Provide the [X, Y] coordinate of the cell's center where the given text is located.  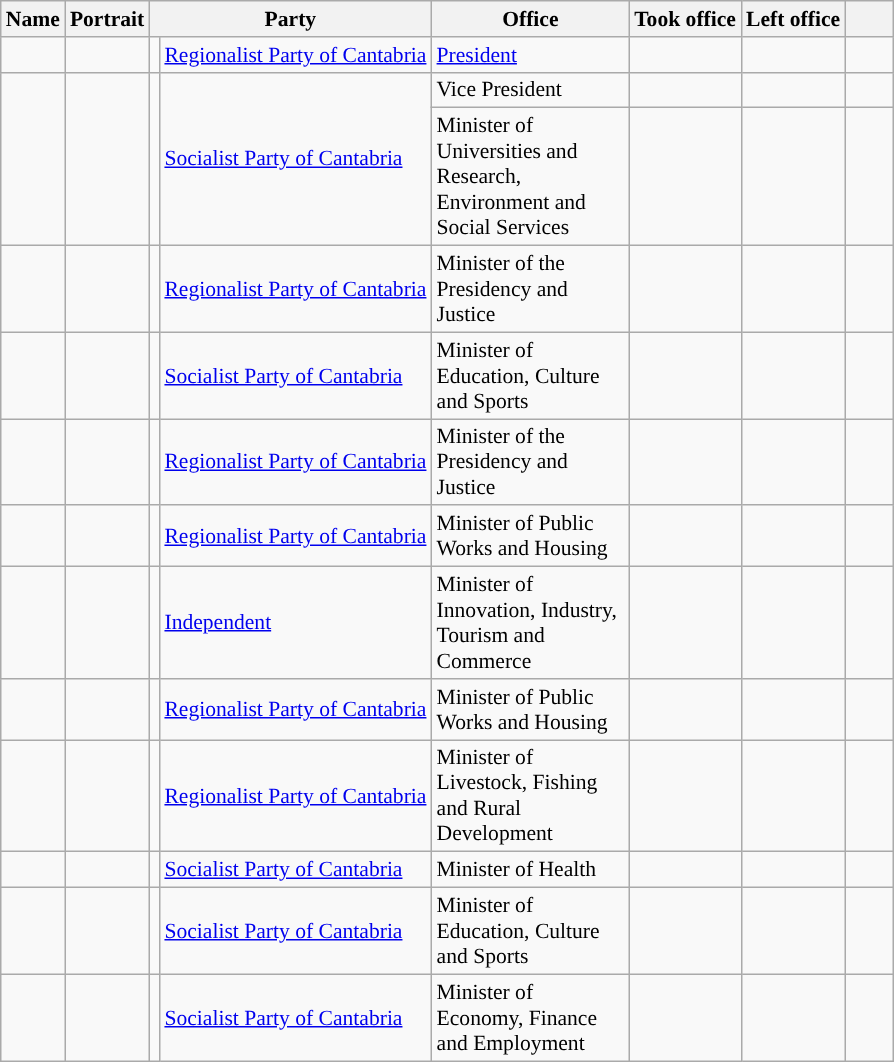
Minister of Health [531, 870]
Party [290, 19]
Vice President [531, 90]
Office [531, 19]
Minister of Innovation, Industry, Tourism and Commerce [531, 623]
Minister of Economy, Finance and Employment [531, 1018]
Independent [295, 623]
Minister of Livestock, Fishing and Rural Development [531, 796]
Took office [685, 19]
Name [33, 19]
Portrait [107, 19]
Minister of Universities and Research, Environment and Social Services [531, 177]
President [531, 55]
Left office [793, 19]
